Detect which cell encompasses the target text, then output its (X, Y) center coordinate. 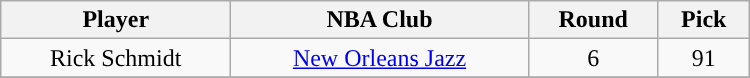
Pick (704, 20)
91 (704, 58)
Rick Schmidt (116, 58)
Player (116, 20)
6 (593, 58)
Round (593, 20)
NBA Club (380, 20)
New Orleans Jazz (380, 58)
